Scan for the cell matching the given text and deliver its [X, Y] coordinate at center. 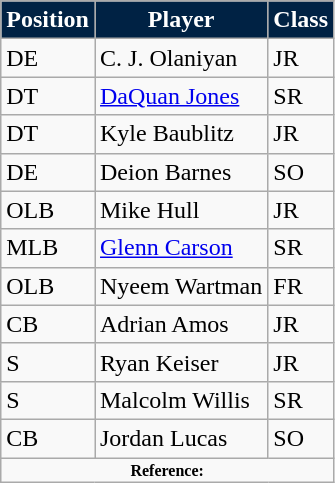
C. J. Olaniyan [180, 58]
Player [180, 20]
Ryan Keiser [180, 362]
DaQuan Jones [180, 96]
Malcolm Willis [180, 400]
Deion Barnes [180, 172]
Class [301, 20]
Reference: [168, 470]
Nyeem Wartman [180, 286]
Kyle Baublitz [180, 134]
Mike Hull [180, 210]
Position [48, 20]
FR [301, 286]
MLB [48, 248]
Adrian Amos [180, 324]
Glenn Carson [180, 248]
Jordan Lucas [180, 438]
